Return [x, y] of the center of cell containing provided text 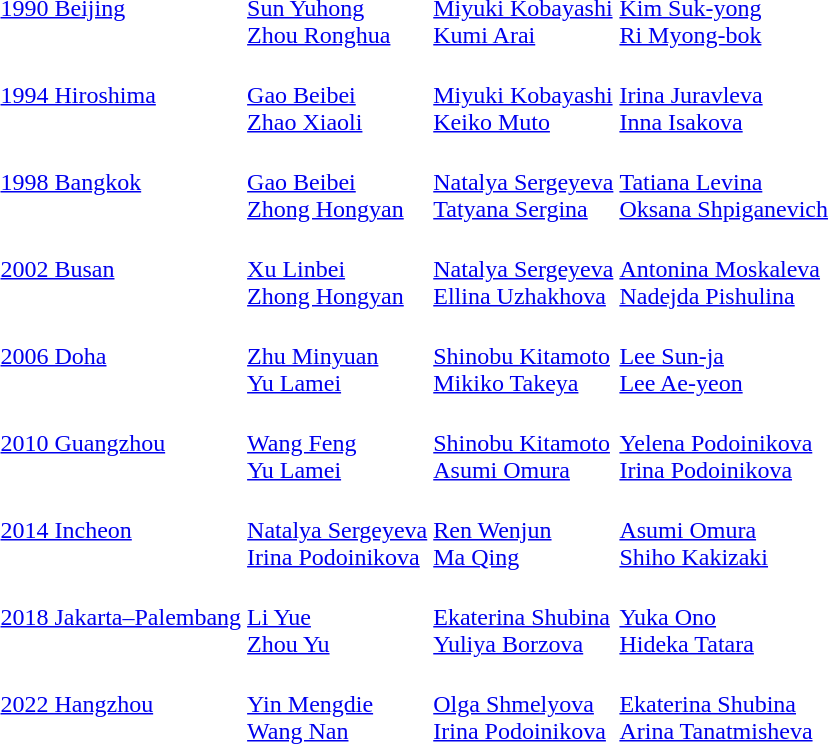
Shinobu KitamotoAsumi Omura [524, 443]
Wang FengYu Lamei [338, 443]
Ren WenjunMa Qing [524, 530]
Shinobu KitamotoMikiko Takeya [524, 356]
Gao BeibeiZhao Xiaoli [338, 95]
Natalya SergeyevaEllina Uzhakhova [524, 269]
Li YueZhou Yu [338, 617]
Zhu MinyuanYu Lamei [338, 356]
Gao BeibeiZhong Hongyan [338, 182]
Natalya SergeyevaTatyana Sergina [524, 182]
Xu LinbeiZhong Hongyan [338, 269]
Ekaterina ShubinaYuliya Borzova [524, 617]
Natalya SergeyevaIrina Podoinikova [338, 530]
Miyuki KobayashiKeiko Muto [524, 95]
